Output the (X, Y) coordinate of the center of the cell containing the given text.  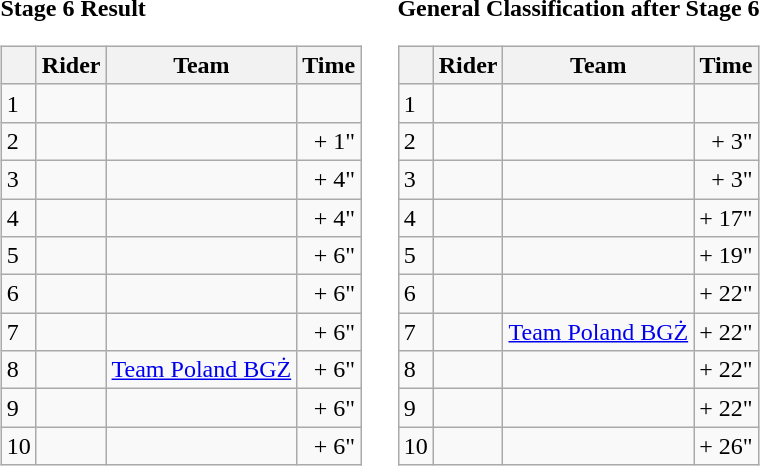
+ 26" (726, 446)
+ 19" (726, 256)
+ 1" (329, 141)
+ 17" (726, 217)
